Return the [x, y] coordinate for the center point of the cell that contains the specified text.  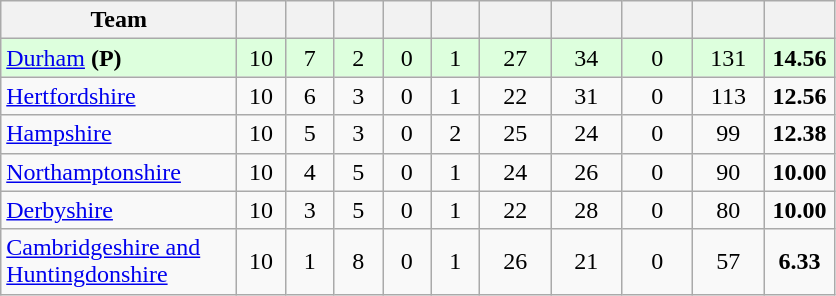
6 [310, 96]
57 [728, 262]
Cambridgeshire and Huntingdonshire [119, 262]
12.56 [800, 96]
99 [728, 134]
131 [728, 58]
90 [728, 172]
80 [728, 210]
21 [586, 262]
31 [586, 96]
Derbyshire [119, 210]
113 [728, 96]
8 [358, 262]
12.38 [800, 134]
34 [586, 58]
27 [516, 58]
7 [310, 58]
Durham (P) [119, 58]
Team [119, 20]
Hertfordshire [119, 96]
6.33 [800, 262]
Hampshire [119, 134]
4 [310, 172]
14.56 [800, 58]
28 [586, 210]
Northamptonshire [119, 172]
25 [516, 134]
